Identify which cell holds the provided text, then report its [X, Y] central coordinate. 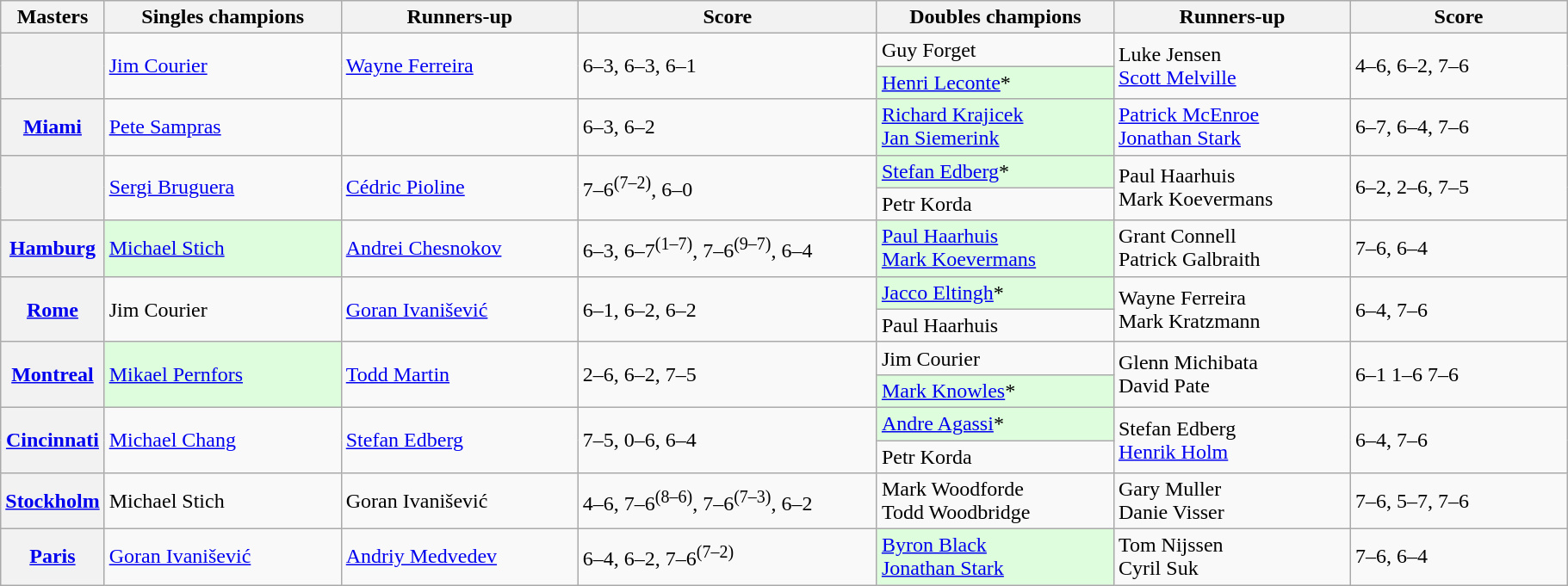
Mark Knowles* [995, 391]
Richard Krajicek Jan Siemerink [995, 127]
Andrei Chesnokov [460, 248]
Stockholm [53, 501]
Stefan Edberg* [995, 171]
6–2, 2–6, 7–5 [1459, 188]
Michael Chang [222, 440]
Singles champions [222, 17]
7–6(7–2), 6–0 [727, 188]
6–1, 6–2, 6–2 [727, 309]
Andriy Medvedev [460, 558]
Luke Jensen Scott Melville [1231, 66]
Grant Connell Patrick Galbraith [1231, 248]
Jacco Eltingh* [995, 293]
Tom Nijssen Cyril Suk [1231, 558]
6–7, 6–4, 7–6 [1459, 127]
7–5, 0–6, 6–4 [727, 440]
Henri Leconte* [995, 83]
Paris [53, 558]
Stefan Edberg [460, 440]
Wayne Ferreira Mark Kratzmann [1231, 309]
2–6, 6–2, 7–5 [727, 374]
6–4, 6–2, 7–6(7–2) [727, 558]
Cédric Pioline [460, 188]
Todd Martin [460, 374]
Doubles champions [995, 17]
Miami [53, 127]
4–6, 6–2, 7–6 [1459, 66]
Cincinnati [53, 440]
Pete Sampras [222, 127]
6–3, 6–2 [727, 127]
6–3, 6–3, 6–1 [727, 66]
Guy Forget [995, 50]
Glenn Michibata David Pate [1231, 374]
Andre Agassi* [995, 423]
Wayne Ferreira [460, 66]
6–3, 6–7(1–7), 7–6(9–7), 6–4 [727, 248]
Patrick McEnroe Jonathan Stark [1231, 127]
Masters [53, 17]
Sergi Bruguera [222, 188]
4–6, 7–6(8–6), 7–6(7–3), 6–2 [727, 501]
Montreal [53, 374]
Rome [53, 309]
7–6, 5–7, 7–6 [1459, 501]
Mikael Pernfors [222, 374]
Paul Haarhuis [995, 325]
Mark Woodforde Todd Woodbridge [995, 501]
Hamburg [53, 248]
Gary Muller Danie Visser [1231, 501]
6–1 1–6 7–6 [1459, 374]
Byron Black Jonathan Stark [995, 558]
Stefan Edberg Henrik Holm [1231, 440]
